Pinpoint the cell where the given text exists, returning its (X, Y) midpoint coordinate. 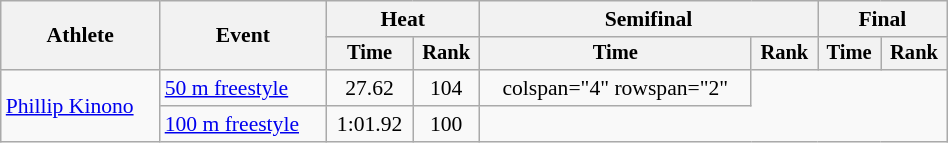
colspan="4" rowspan="2" (615, 88)
1:01.92 (370, 124)
Final (883, 19)
Athlete (80, 36)
Event (243, 36)
104 (446, 88)
27.62 (370, 88)
50 m freestyle (243, 88)
Heat (402, 19)
100 m freestyle (243, 124)
Phillip Kinono (80, 106)
100 (446, 124)
Semifinal (648, 19)
